From the cell containing the given text, extract its center point as (X, Y) coordinate. 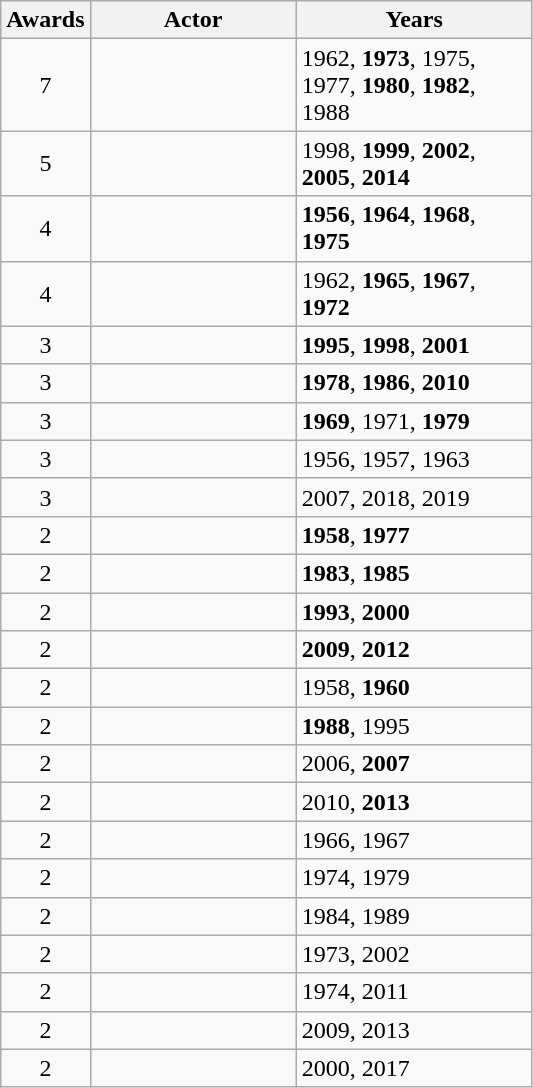
1958, 1960 (414, 688)
1974, 1979 (414, 878)
1983, 1985 (414, 573)
1974, 2011 (414, 992)
1966, 1967 (414, 840)
2009, 2013 (414, 1030)
5 (46, 164)
Years (414, 20)
2007, 2018, 2019 (414, 497)
1998, 1999, 2002, 2005, 2014 (414, 164)
2010, 2013 (414, 802)
1969, 1971, 1979 (414, 421)
2009, 2012 (414, 650)
1993, 2000 (414, 611)
1995, 1998, 2001 (414, 345)
1962, 1965, 1967, 1972 (414, 294)
2006, 2007 (414, 764)
Actor (193, 20)
1988, 1995 (414, 726)
1958, 1977 (414, 535)
1973, 2002 (414, 954)
Awards (46, 20)
1962, 1973, 1975, 1977, 1980, 1982, 1988 (414, 85)
1984, 1989 (414, 916)
1956, 1964, 1968, 1975 (414, 228)
1956, 1957, 1963 (414, 459)
1978, 1986, 2010 (414, 383)
2000, 2017 (414, 1068)
7 (46, 85)
